Provide the (x, y) coordinate of the cell's center where the given text is located.  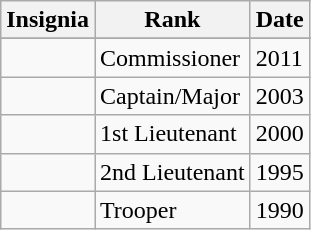
Insignia (48, 20)
1990 (280, 210)
2011 (280, 58)
Date (280, 20)
1995 (280, 172)
2nd Lieutenant (173, 172)
Captain/Major (173, 96)
1st Lieutenant (173, 134)
Commissioner (173, 58)
2000 (280, 134)
Rank (173, 20)
2003 (280, 96)
Trooper (173, 210)
